Scan for the cell matching the given text and deliver its (X, Y) coordinate at center. 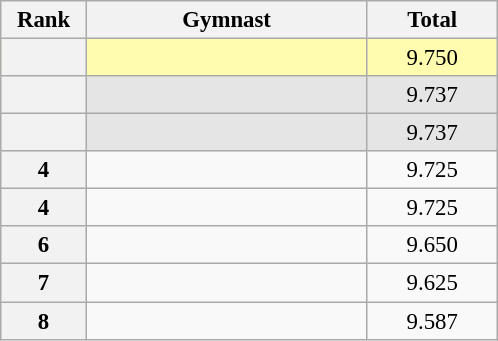
9.650 (432, 245)
9.750 (432, 58)
Total (432, 20)
9.625 (432, 283)
Gymnast (226, 20)
Rank (44, 20)
9.587 (432, 321)
8 (44, 321)
6 (44, 245)
7 (44, 283)
